Return the [X, Y] coordinate for the center point of the cell that contains the specified text.  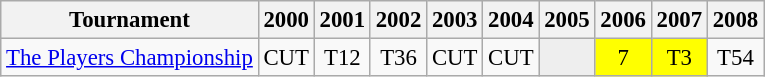
2004 [511, 20]
T3 [679, 58]
2000 [286, 20]
T54 [735, 58]
2007 [679, 20]
2002 [398, 20]
7 [623, 58]
2003 [455, 20]
T36 [398, 58]
2008 [735, 20]
2005 [567, 20]
Tournament [130, 20]
2006 [623, 20]
2001 [342, 20]
The Players Championship [130, 58]
T12 [342, 58]
